Pinpoint the cell where the given text exists, returning its [X, Y] midpoint coordinate. 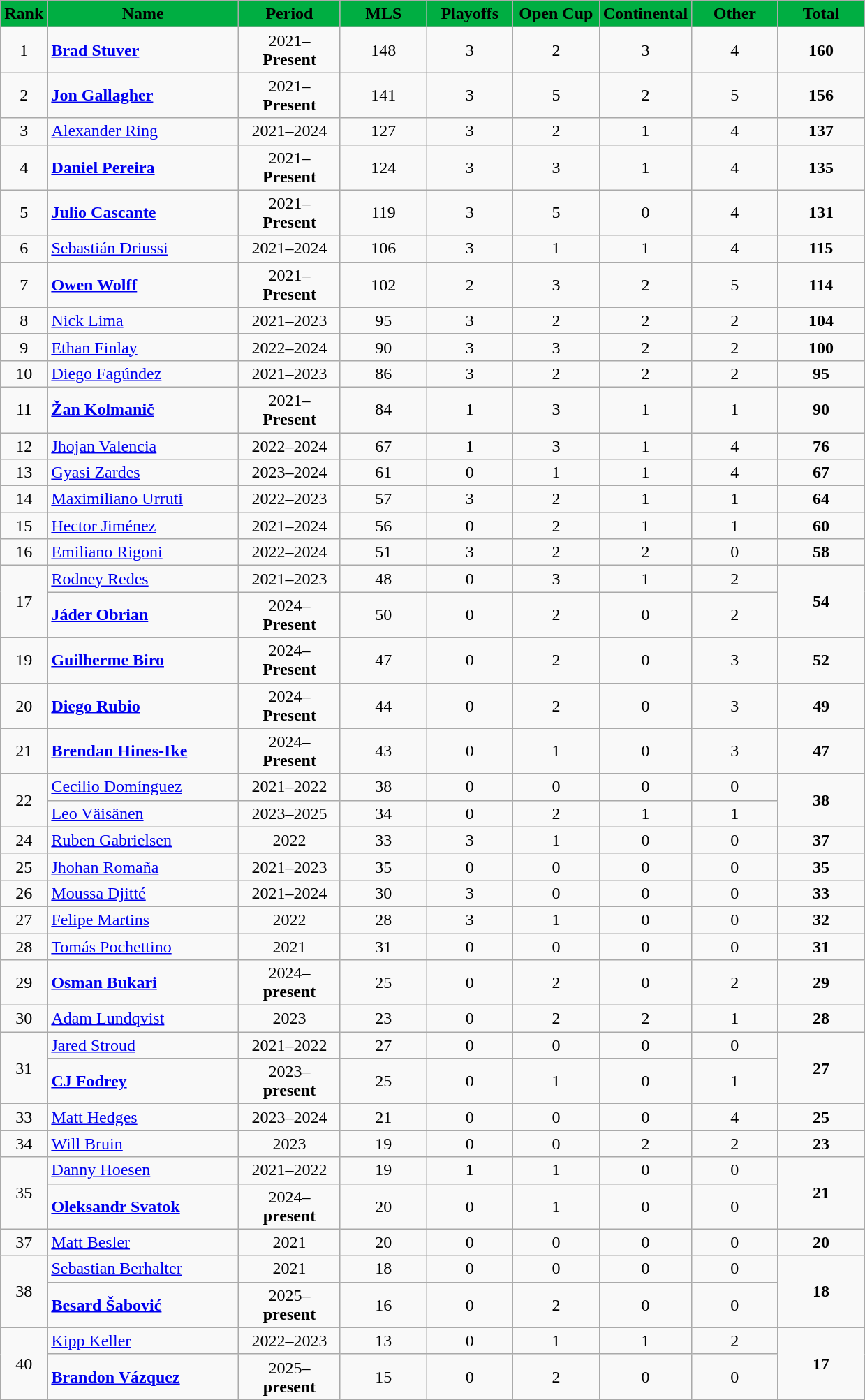
Cecilio Domínguez [143, 787]
84 [383, 409]
Sebastian Berhalter [143, 1269]
104 [821, 320]
135 [821, 168]
Guilherme Biro [143, 661]
Matt Besler [143, 1242]
Maximiliano Urruti [143, 499]
Oleksandr Svatok [143, 1207]
100 [821, 347]
115 [821, 249]
Matt Hedges [143, 1117]
Adam Lundqvist [143, 1019]
124 [383, 168]
Playoffs [470, 14]
11 [24, 409]
57 [383, 499]
137 [821, 131]
40 [24, 1363]
127 [383, 131]
Kipp Keller [143, 1341]
10 [24, 374]
54 [821, 602]
114 [821, 285]
2023–present [289, 1081]
43 [383, 751]
8 [24, 320]
Gyasi Zardes [143, 473]
Open Cup [556, 14]
Will Bruin [143, 1144]
60 [821, 526]
48 [383, 579]
131 [821, 212]
49 [821, 705]
Diego Fagúndez [143, 374]
Jhohan Romaña [143, 867]
MLS [383, 14]
Felipe Martins [143, 920]
106 [383, 249]
148 [383, 50]
Sebastián Driussi [143, 249]
52 [821, 661]
141 [383, 95]
12 [24, 446]
Ruben Gabrielsen [143, 840]
Nick Lima [143, 320]
Brendan Hines-Ike [143, 751]
9 [24, 347]
58 [821, 552]
Hector Jiménez [143, 526]
Brandon Vázquez [143, 1377]
Jon Gallagher [143, 95]
Danny Hoesen [143, 1170]
Continental [645, 14]
61 [383, 473]
Ethan Finlay [143, 347]
50 [383, 614]
Besard Šabović [143, 1304]
Emiliano Rigoni [143, 552]
156 [821, 95]
Rank [24, 14]
102 [383, 285]
32 [821, 920]
Tomás Pochettino [143, 946]
44 [383, 705]
22 [24, 800]
Other [735, 14]
Moussa Djitté [143, 893]
CJ Fodrey [143, 1081]
56 [383, 526]
64 [821, 499]
160 [821, 50]
Julio Cascante [143, 212]
119 [383, 212]
Žan Kolmanič [143, 409]
Brad Stuver [143, 50]
Period [289, 14]
Name [143, 14]
Daniel Pereira [143, 168]
Owen Wolff [143, 285]
Osman Bukari [143, 983]
Leo Väisänen [143, 813]
Jáder Obrian [143, 614]
26 [24, 893]
14 [24, 499]
Diego Rubio [143, 705]
Alexander Ring [143, 131]
Rodney Redes [143, 579]
24 [24, 840]
51 [383, 552]
Total [821, 14]
7 [24, 285]
Jhojan Valencia [143, 446]
86 [383, 374]
6 [24, 249]
Jared Stroud [143, 1045]
76 [821, 446]
2023–2025 [289, 813]
